Capture the cell that displays the provided text and extract its (x, y) central coordinate. 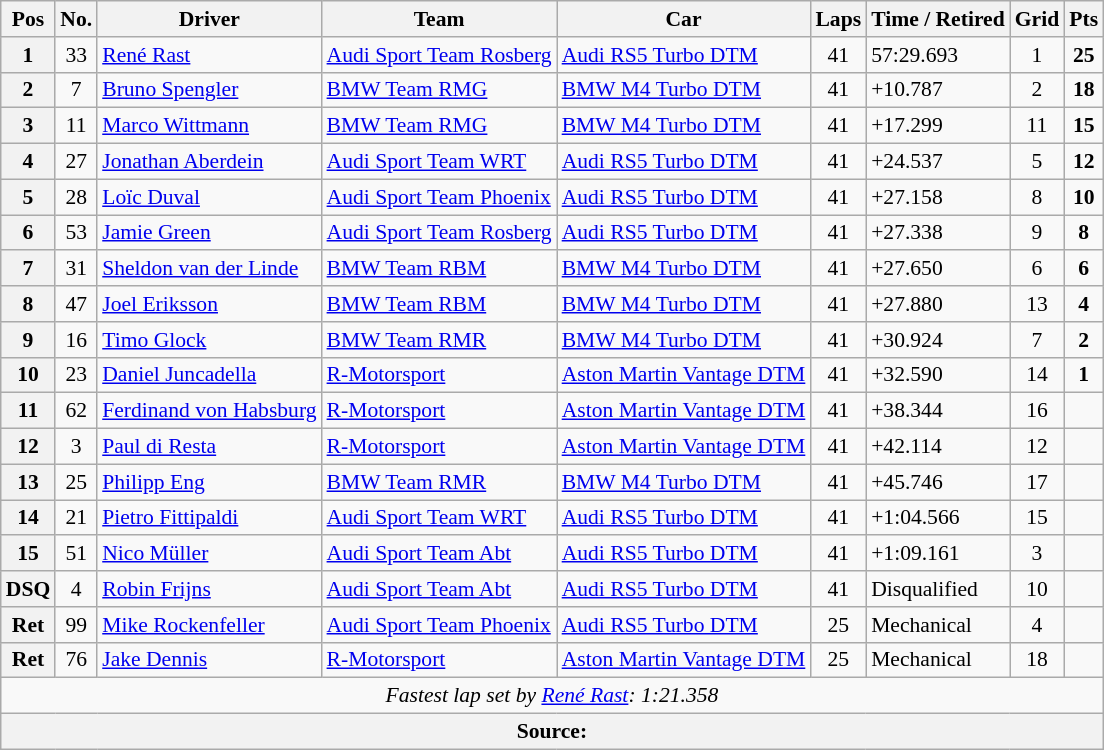
+1:04.566 (938, 518)
Daniel Juncadella (209, 375)
51 (76, 554)
Bruno Spengler (209, 90)
Jonathan Aberdein (209, 162)
Nico Müller (209, 554)
+27.338 (938, 233)
+17.299 (938, 126)
Disqualified (938, 589)
+32.590 (938, 375)
53 (76, 233)
62 (76, 411)
Philipp Eng (209, 482)
17 (1038, 482)
Mike Rockenfeller (209, 625)
Pos (28, 19)
99 (76, 625)
Source: (552, 732)
Pietro Fittipaldi (209, 518)
+42.114 (938, 447)
DSQ (28, 589)
+30.924 (938, 340)
Pts (1084, 19)
Jamie Green (209, 233)
Fastest lap set by René Rast: 1:21.358 (552, 696)
Joel Eriksson (209, 304)
33 (76, 55)
Paul di Resta (209, 447)
+1:09.161 (938, 554)
28 (76, 197)
47 (76, 304)
23 (76, 375)
Time / Retired (938, 19)
+27.880 (938, 304)
Grid (1038, 19)
Car (684, 19)
Loïc Duval (209, 197)
Sheldon van der Linde (209, 269)
+24.537 (938, 162)
+45.746 (938, 482)
57:29.693 (938, 55)
Driver (209, 19)
Team (440, 19)
+27.158 (938, 197)
Laps (838, 19)
No. (76, 19)
27 (76, 162)
+38.344 (938, 411)
Marco Wittmann (209, 126)
Robin Frijns (209, 589)
René Rast (209, 55)
Jake Dennis (209, 660)
21 (76, 518)
+10.787 (938, 90)
76 (76, 660)
31 (76, 269)
+27.650 (938, 269)
Timo Glock (209, 340)
Ferdinand von Habsburg (209, 411)
